Pinpoint the cell where the given text exists, returning its [X, Y] midpoint coordinate. 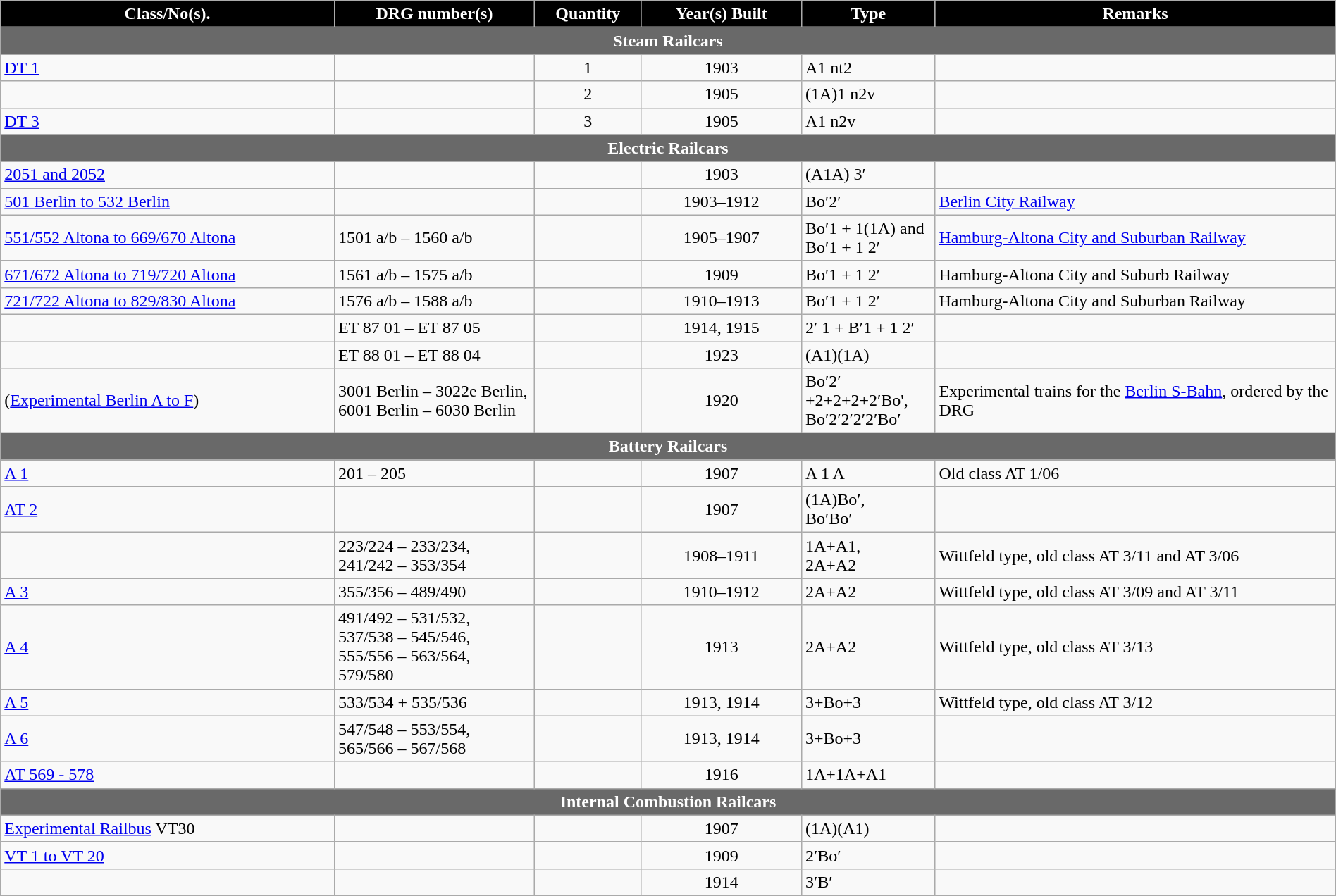
A 1 [168, 473]
Internal Combustion Railcars [668, 802]
Wittfeld type, old class AT 3/13 [1135, 647]
DT 3 [168, 121]
1910–1913 [722, 301]
355/356 – 489/490 [434, 592]
3001 Berlin – 3022e Berlin,6001 Berlin – 6030 Berlin [434, 401]
A 4 [168, 647]
Quantity [588, 14]
A1 n2v [868, 121]
(1A)(A1) [868, 828]
A 3 [168, 592]
Steam Railcars [668, 41]
671/672 Altona to 719/720 Altona [168, 274]
1576 a/b – 1588 a/b [434, 301]
Experimental Railbus VT30 [168, 828]
Class/No(s). [168, 14]
721/722 Altona to 829/830 Altona [168, 301]
3 [588, 121]
(1A)Bo′,Bo′Bo′ [868, 510]
501 Berlin to 532 Berlin [168, 201]
Old class AT 1/06 [1135, 473]
ET 87 01 – ET 87 05 [434, 328]
1501 a/b – 1560 a/b [434, 238]
1903–1912 [722, 201]
1914 [722, 882]
2051 and 2052 [168, 175]
AT 2 [168, 510]
A 5 [168, 702]
1914, 1915 [722, 328]
1A+A1,2A+A2 [868, 555]
Wittfeld type, old class AT 3/12 [1135, 702]
VT 1 to VT 20 [168, 855]
Type [868, 14]
1905–1907 [722, 238]
(A1)(1A) [868, 354]
Bo′1 + 1(1A) and Bo′1 + 1 2′ [868, 238]
A1 nt2 [868, 68]
201 – 205 [434, 473]
Bo′2′+2+2+2+2′Bo',Bo′2′2′2′2′Bo′ [868, 401]
1916 [722, 775]
ET 88 01 – ET 88 04 [434, 354]
1920 [722, 401]
2′Bo′ [868, 855]
DRG number(s) [434, 14]
2′ 1 + B′1 + 1 2′ [868, 328]
(A1A) 3′ [868, 175]
A 1 A [868, 473]
1A+1A+A1 [868, 775]
1 [588, 68]
Remarks [1135, 14]
223/224 – 233/234,241/242 – 353/354 [434, 555]
547/548 – 553/554,565/566 – 567/568 [434, 738]
Bo′2′ [868, 201]
Wittfeld type, old class AT 3/11 and AT 3/06 [1135, 555]
1561 a/b – 1575 a/b [434, 274]
1913 [722, 647]
DT 1 [168, 68]
533/534 + 535/536 [434, 702]
AT 569 - 578 [168, 775]
Wittfeld type, old class AT 3/09 and AT 3/11 [1135, 592]
Berlin City Railway [1135, 201]
Year(s) Built [722, 14]
A 6 [168, 738]
Electric Railcars [668, 148]
Battery Railcars [668, 447]
2 [588, 94]
1908–1911 [722, 555]
Hamburg-Altona City and Suburb Railway [1135, 274]
1910–1912 [722, 592]
1923 [722, 354]
(1A)1 n2v [868, 94]
491/492 – 531/532,537/538 – 545/546,555/556 – 563/564,579/580 [434, 647]
551/552 Altona to 669/670 Altona [168, 238]
Experimental trains for the Berlin S-Bahn, ordered by the DRG [1135, 401]
3′B′ [868, 882]
(Experimental Berlin A to F) [168, 401]
